Provide the [x, y] coordinate of the cell's center where the given text is located.  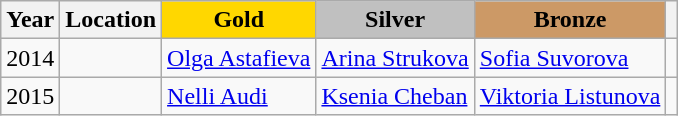
2014 [30, 58]
Viktoria Listunova [570, 96]
Silver [395, 20]
Year [30, 20]
Bronze [570, 20]
Sofia Suvorova [570, 58]
Ksenia Cheban [395, 96]
Gold [239, 20]
Location [111, 20]
Nelli Audi [239, 96]
Arina Strukova [395, 58]
2015 [30, 96]
Olga Astafieva [239, 58]
